Locate the cell with the specified text and output its [X, Y] center coordinate. 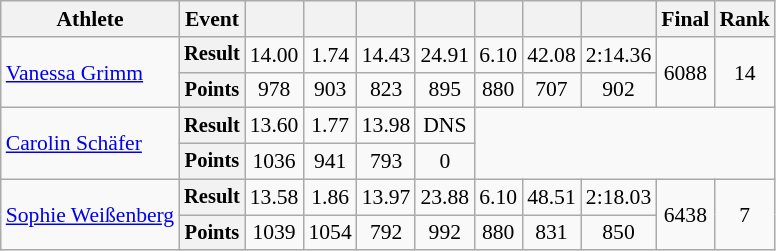
992 [444, 233]
6438 [685, 214]
14.00 [274, 55]
Event [212, 19]
1.77 [330, 126]
823 [386, 90]
23.88 [444, 197]
1054 [330, 233]
13.60 [274, 126]
24.91 [444, 55]
48.51 [552, 197]
793 [386, 162]
Vanessa Grimm [90, 72]
6088 [685, 72]
Rank [744, 19]
Final [685, 19]
DNS [444, 126]
0 [444, 162]
2:18.03 [618, 197]
Sophie Weißenberg [90, 214]
13.98 [386, 126]
707 [552, 90]
1036 [274, 162]
850 [618, 233]
1039 [274, 233]
Athlete [90, 19]
2:14.36 [618, 55]
13.58 [274, 197]
941 [330, 162]
978 [274, 90]
1.74 [330, 55]
Carolin Schäfer [90, 144]
1.86 [330, 197]
903 [330, 90]
792 [386, 233]
42.08 [552, 55]
7 [744, 214]
14 [744, 72]
831 [552, 233]
14.43 [386, 55]
895 [444, 90]
902 [618, 90]
13.97 [386, 197]
